Determine the [X, Y] coordinate at the center of the cell enclosing the given text.  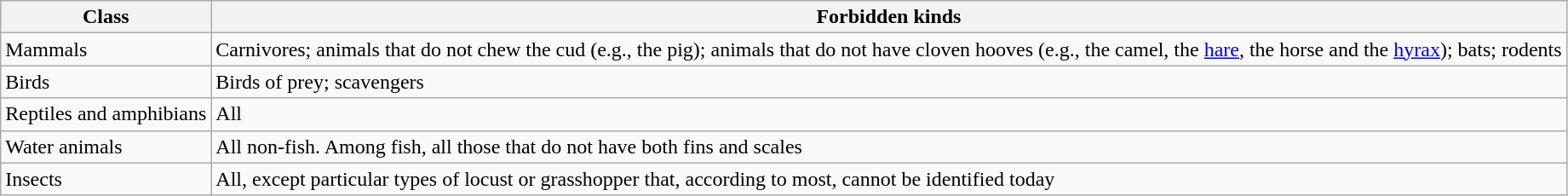
All non-fish. Among fish, all those that do not have both fins and scales [889, 147]
Water animals [106, 147]
All, except particular types of locust or grasshopper that, according to most, cannot be identified today [889, 179]
Class [106, 17]
Birds [106, 82]
Insects [106, 179]
Birds of prey; scavengers [889, 82]
Forbidden kinds [889, 17]
Mammals [106, 49]
All [889, 114]
Reptiles and amphibians [106, 114]
